Scan for the cell matching the given text and deliver its [x, y] coordinate at center. 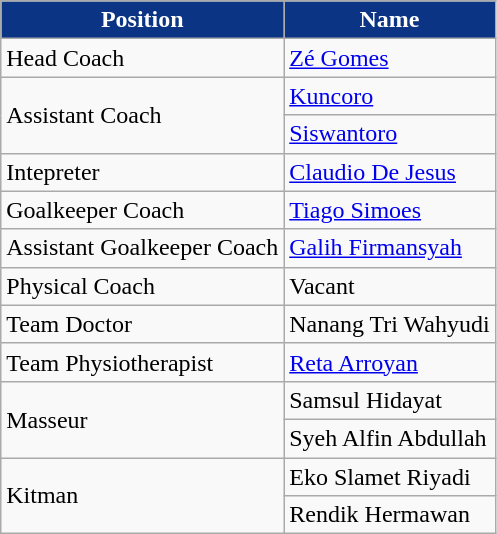
Kuncoro [390, 96]
Claudio De Jesus [390, 172]
Galih Firmansyah [390, 248]
Head Coach [142, 58]
Masseur [142, 419]
Name [390, 20]
Rendik Hermawan [390, 515]
Samsul Hidayat [390, 400]
Eko Slamet Riyadi [390, 477]
Siswantoro [390, 134]
Reta Arroyan [390, 362]
Nanang Tri Wahyudi [390, 324]
Kitman [142, 496]
Assistant Coach [142, 115]
Team Doctor [142, 324]
Intepreter [142, 172]
Team Physiotherapist [142, 362]
Physical Coach [142, 286]
Zé Gomes [390, 58]
Syeh Alfin Abdullah [390, 438]
Goalkeeper Coach [142, 210]
Position [142, 20]
Assistant Goalkeeper Coach [142, 248]
Tiago Simoes [390, 210]
Vacant [390, 286]
